Search for the cell housing the specified text and yield its (X, Y) center coordinate. 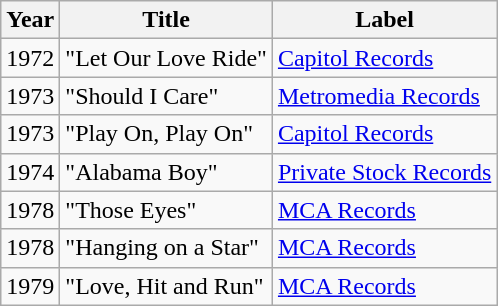
1979 (30, 286)
"Alabama Boy" (166, 172)
"Play On, Play On" (166, 134)
"Love, Hit and Run" (166, 286)
1974 (30, 172)
Private Stock Records (384, 172)
"Hanging on a Star" (166, 248)
"Those Eyes" (166, 210)
"Should I Care" (166, 96)
Metromedia Records (384, 96)
1972 (30, 58)
Year (30, 20)
"Let Our Love Ride" (166, 58)
Title (166, 20)
Label (384, 20)
